Locate the cell with the specified text and output its [x, y] center coordinate. 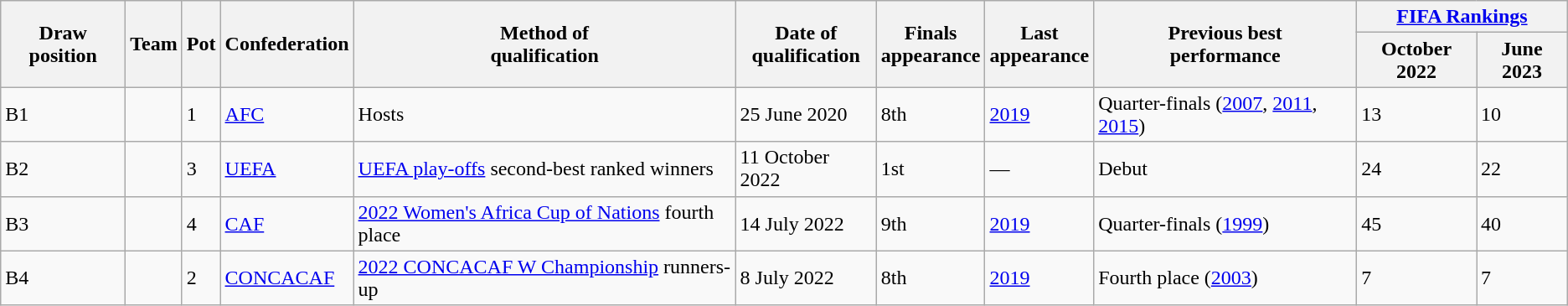
B2 [64, 169]
Fourth place (2003) [1225, 278]
— [1039, 169]
FIFA Rankings [1462, 17]
Confederation [286, 44]
Team [154, 44]
Quarter-finals (2007, 2011, 2015) [1225, 114]
Finalsappearance [931, 44]
40 [1523, 223]
UEFA play-offs second-best ranked winners [544, 169]
11 October 2022 [806, 169]
Quarter-finals (1999) [1225, 223]
Pot [201, 44]
B3 [64, 223]
9th [931, 223]
3 [201, 169]
June 2023 [1523, 60]
Previous bestperformance [1225, 44]
October 2022 [1417, 60]
2022 CONCACAF W Championship runners-up [544, 278]
4 [201, 223]
45 [1417, 223]
2022 Women's Africa Cup of Nations fourth place [544, 223]
Date ofqualification [806, 44]
1 [201, 114]
24 [1417, 169]
B4 [64, 278]
1st [931, 169]
CONCACAF [286, 278]
AFC [286, 114]
Lastappearance [1039, 44]
25 June 2020 [806, 114]
Method ofqualification [544, 44]
Hosts [544, 114]
14 July 2022 [806, 223]
2 [201, 278]
10 [1523, 114]
8 July 2022 [806, 278]
B1 [64, 114]
CAF [286, 223]
Draw position [64, 44]
22 [1523, 169]
UEFA [286, 169]
13 [1417, 114]
Debut [1225, 169]
